Find where the given text appears and provide that cell's center as (x, y) coordinate. 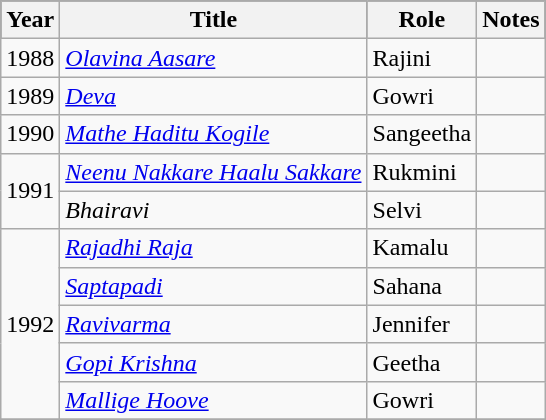
Title (214, 20)
Year (30, 20)
Saptapadi (214, 286)
Neenu Nakkare Haalu Sakkare (214, 172)
Role (422, 20)
1988 (30, 58)
Deva (214, 96)
Olavina Aasare (214, 58)
1991 (30, 191)
Mathe Haditu Kogile (214, 134)
Jennifer (422, 324)
1989 (30, 96)
Rajadhi Raja (214, 248)
Sangeetha (422, 134)
Mallige Hoove (214, 400)
Rajini (422, 58)
1992 (30, 324)
Notes (511, 20)
Geetha (422, 362)
Gopi Krishna (214, 362)
Selvi (422, 210)
Sahana (422, 286)
Bhairavi (214, 210)
Kamalu (422, 248)
Rukmini (422, 172)
Ravivarma (214, 324)
1990 (30, 134)
